Pinpoint the cell where the given text exists, returning its [x, y] midpoint coordinate. 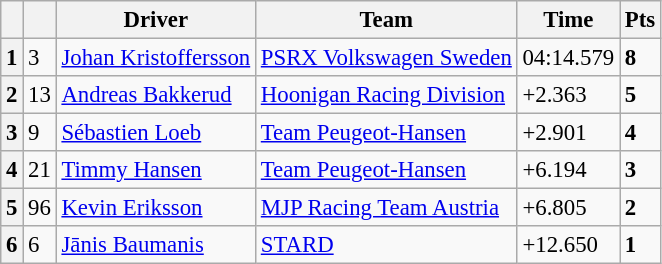
STARD [386, 245]
+6.194 [568, 170]
Hoonigan Racing Division [386, 95]
Andreas Bakkerud [156, 95]
Johan Kristoffersson [156, 58]
Jānis Baumanis [156, 245]
21 [40, 170]
13 [40, 95]
96 [40, 208]
Kevin Eriksson [156, 208]
+2.901 [568, 133]
9 [40, 133]
PSRX Volkswagen Sweden [386, 58]
04:14.579 [568, 58]
MJP Racing Team Austria [386, 208]
Driver [156, 20]
Sébastien Loeb [156, 133]
+6.805 [568, 208]
+2.363 [568, 95]
Time [568, 20]
+12.650 [568, 245]
8 [640, 58]
Team [386, 20]
Timmy Hansen [156, 170]
Pts [640, 20]
